Search for the cell housing the specified text and yield its (x, y) center coordinate. 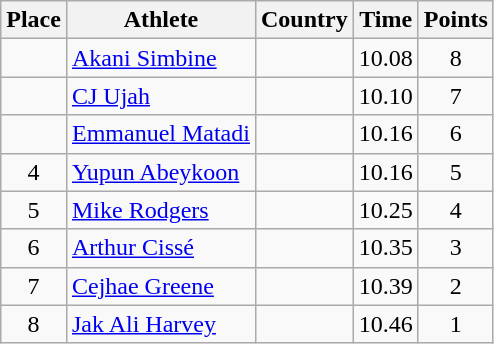
Akani Simbine (160, 58)
Points (456, 20)
Arthur Cissé (160, 248)
Country (304, 20)
10.39 (386, 286)
Emmanuel Matadi (160, 134)
CJ Ujah (160, 96)
2 (456, 286)
Jak Ali Harvey (160, 324)
Yupun Abeykoon (160, 172)
10.46 (386, 324)
Time (386, 20)
1 (456, 324)
3 (456, 248)
10.08 (386, 58)
Cejhae Greene (160, 286)
10.35 (386, 248)
Place (34, 20)
Athlete (160, 20)
10.25 (386, 210)
Mike Rodgers (160, 210)
10.10 (386, 96)
